Output the [X, Y] coordinate of the center of the cell containing the given text.  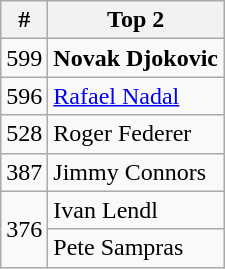
Jimmy Connors [136, 172]
Pete Sampras [136, 248]
387 [24, 172]
Top 2 [136, 20]
# [24, 20]
Roger Federer [136, 134]
Ivan Lendl [136, 210]
599 [24, 58]
376 [24, 229]
596 [24, 96]
528 [24, 134]
Rafael Nadal [136, 96]
Novak Djokovic [136, 58]
